Detect which cell encompasses the target text, then output its [X, Y] center coordinate. 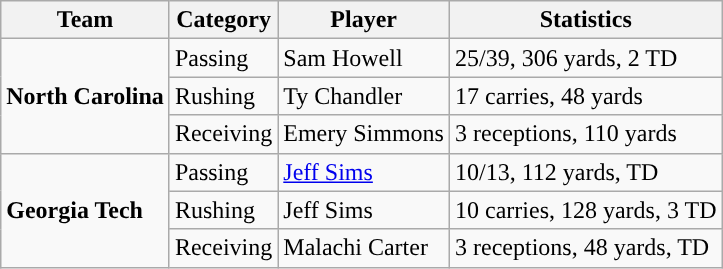
Team [86, 20]
Statistics [586, 20]
Sam Howell [364, 58]
Category [223, 20]
25/39, 306 yards, 2 TD [586, 58]
3 receptions, 48 yards, TD [586, 248]
Ty Chandler [364, 96]
Player [364, 20]
10 carries, 128 yards, 3 TD [586, 210]
10/13, 112 yards, TD [586, 172]
Emery Simmons [364, 134]
Malachi Carter [364, 248]
North Carolina [86, 96]
3 receptions, 110 yards [586, 134]
17 carries, 48 yards [586, 96]
Georgia Tech [86, 210]
